Identify which cell holds the provided text, then report its [X, Y] central coordinate. 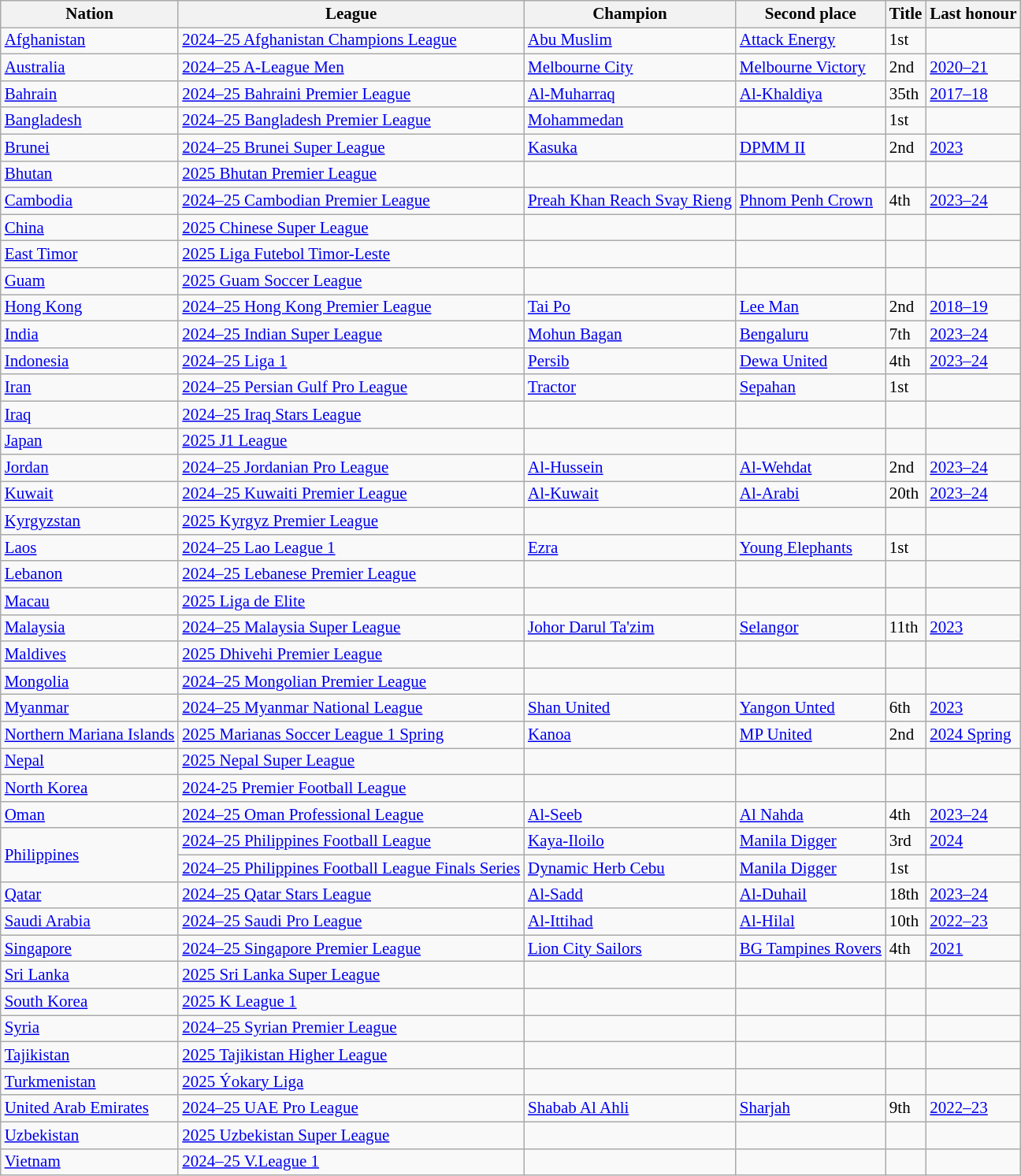
Selangor [811, 628]
Nepal [90, 762]
Second place [811, 14]
2024 Spring [973, 735]
Cambodia [90, 201]
2025 Bhutan Premier League [351, 174]
2025 Uzbekistan Super League [351, 1135]
Yangon Unted [811, 708]
2024–25 Myanmar National League [351, 708]
Al-Hussein [630, 468]
Laos [90, 548]
Mohammedan [630, 121]
2025 Tajikistan Higher League [351, 1055]
2017–18 [973, 94]
Mohun Bagan [630, 334]
2025 Kyrgyz Premier League [351, 521]
Lebanon [90, 574]
Tajikistan [90, 1055]
Sepahan [811, 388]
2024–25 UAE Pro League [351, 1108]
Shan United [630, 708]
9th [906, 1108]
Afghanistan [90, 41]
Preah Khan Reach Svay Rieng [630, 201]
2024–25 Oman Professional League [351, 814]
Japan [90, 441]
2024–25 Lebanese Premier League [351, 574]
United Arab Emirates [90, 1108]
2025 J1 League [351, 441]
Maldives [90, 655]
Sri Lanka [90, 975]
Tai Po [630, 308]
2024–25 Lao League 1 [351, 548]
MP United [811, 735]
Kuwait [90, 495]
Northern Mariana Islands [90, 735]
2020–21 [973, 68]
Last honour [973, 14]
Vietnam [90, 1162]
Australia [90, 68]
League [351, 14]
Al-Seeb [630, 814]
Iraq [90, 414]
Macau [90, 601]
2024–25 Philippines Football League [351, 841]
18th [906, 895]
2025 Dhivehi Premier League [351, 655]
Myanmar [90, 708]
Persib [630, 361]
7th [906, 334]
20th [906, 495]
Dewa United [811, 361]
Al-Wehdat [811, 468]
Singapore [90, 948]
Brunei [90, 147]
Bangladesh [90, 121]
2025 Liga Futebol Timor-Leste [351, 254]
Hong Kong [90, 308]
Qatar [90, 895]
Syria [90, 1029]
2024–25 Persian Gulf Pro League [351, 388]
2024–25 Syrian Premier League [351, 1029]
2024–25 Jordanian Pro League [351, 468]
2024–25 Afghanistan Champions League [351, 41]
Nation [90, 14]
Johor Darul Ta'zim [630, 628]
Guam [90, 281]
2024–25 Singapore Premier League [351, 948]
2024 [973, 841]
3rd [906, 841]
Kasuka [630, 147]
Al-Duhail [811, 895]
Al-Kuwait [630, 495]
China [90, 228]
Indonesia [90, 361]
6th [906, 708]
Al-Ittihad [630, 922]
2024–25 Qatar Stars League [351, 895]
Young Elephants [811, 548]
Kyrgyzstan [90, 521]
Kanoa [630, 735]
Bahrain [90, 94]
2024–25 Mongolian Premier League [351, 681]
2021 [973, 948]
2025 Marianas Soccer League 1 Spring [351, 735]
2025 Guam Soccer League [351, 281]
2018–19 [973, 308]
Lion City Sailors [630, 948]
2024–25 Bahraini Premier League [351, 94]
DPMM II [811, 147]
Al-Sadd [630, 895]
2024–25 A-League Men [351, 68]
Malaysia [90, 628]
Turkmenistan [90, 1081]
Lee Man [811, 308]
10th [906, 922]
Bhutan [90, 174]
India [90, 334]
2024–25 Saudi Pro League [351, 922]
2024–25 Kuwaiti Premier League [351, 495]
BG Tampines Rovers [811, 948]
2025 K League 1 [351, 1002]
Sharjah [811, 1108]
Iran [90, 388]
East Timor [90, 254]
2024–25 Cambodian Premier League [351, 201]
Phnom Penh Crown [811, 201]
2024–25 Philippines Football League Finals Series [351, 868]
2024–25 Liga 1 [351, 361]
North Korea [90, 788]
Dynamic Herb Cebu [630, 868]
Al-Hilal [811, 922]
Melbourne Victory [811, 68]
Melbourne City [630, 68]
2025 Liga de Elite [351, 601]
Al-Khaldiya [811, 94]
Title [906, 14]
Al-Muharraq [630, 94]
Uzbekistan [90, 1135]
Attack Energy [811, 41]
2024–25 Brunei Super League [351, 147]
Mongolia [90, 681]
2024–25 Bangladesh Premier League [351, 121]
2024-25 Premier Football League [351, 788]
2025 Chinese Super League [351, 228]
South Korea [90, 1002]
2024–25 V.League 1 [351, 1162]
Champion [630, 14]
2025 Ýokary Liga [351, 1081]
2024–25 Malaysia Super League [351, 628]
2025 Sri Lanka Super League [351, 975]
11th [906, 628]
Abu Muslim [630, 41]
Al-Arabi [811, 495]
Ezra [630, 548]
Oman [90, 814]
Tractor [630, 388]
2025 Nepal Super League [351, 762]
Shabab Al Ahli [630, 1108]
Jordan [90, 468]
Saudi Arabia [90, 922]
2024–25 Hong Kong Premier League [351, 308]
Philippines [90, 855]
Al Nahda [811, 814]
35th [906, 94]
2024–25 Iraq Stars League [351, 414]
Bengaluru [811, 334]
2024–25 Indian Super League [351, 334]
Kaya-Iloilo [630, 841]
